Output the [X, Y] coordinate of the center of the cell containing the given text.  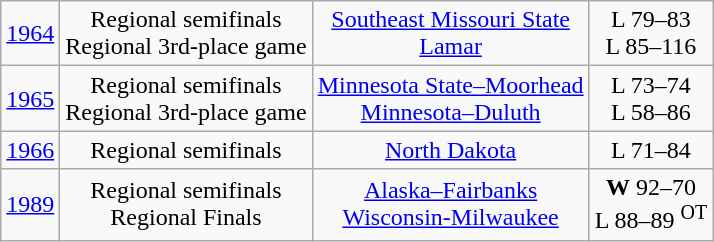
Regional semifinals [186, 150]
Southeast Missouri StateLamar [450, 34]
Minnesota State–MoorheadMinnesota–Duluth [450, 98]
L 71–84 [651, 150]
1965 [30, 98]
W 92–70L 88–89 OT [651, 205]
1964 [30, 34]
North Dakota [450, 150]
1989 [30, 205]
L 73–74L 58–86 [651, 98]
L 79–83L 85–116 [651, 34]
Regional semifinalsRegional Finals [186, 205]
1966 [30, 150]
Alaska–FairbanksWisconsin-Milwaukee [450, 205]
